Find where the given text appears and provide that cell's center as (x, y) coordinate. 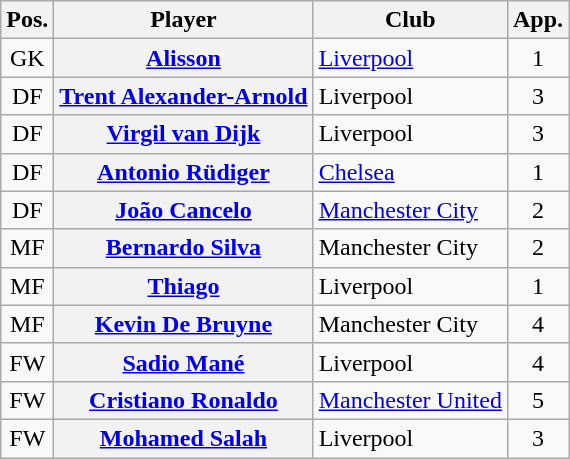
Player (184, 20)
Thiago (184, 286)
Chelsea (410, 172)
Antonio Rüdiger (184, 172)
Sadio Mané (184, 362)
Bernardo Silva (184, 248)
João Cancelo (184, 210)
Virgil van Dijk (184, 134)
App. (538, 20)
Cristiano Ronaldo (184, 400)
Club (410, 20)
5 (538, 400)
Manchester United (410, 400)
Mohamed Salah (184, 438)
Pos. (28, 20)
Trent Alexander-Arnold (184, 96)
GK (28, 58)
Kevin De Bruyne (184, 324)
Alisson (184, 58)
